Pinpoint the cell where the given text exists, returning its [x, y] midpoint coordinate. 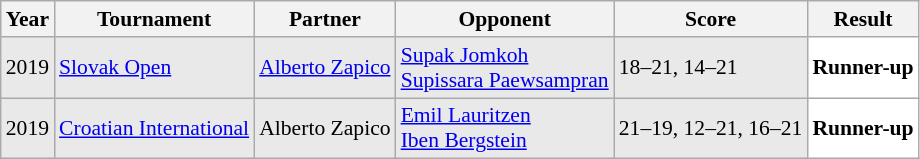
Year [28, 19]
Partner [324, 19]
Score [711, 19]
Slovak Open [154, 68]
Opponent [505, 19]
21–19, 12–21, 16–21 [711, 128]
Croatian International [154, 128]
Emil Lauritzen Iben Bergstein [505, 128]
18–21, 14–21 [711, 68]
Tournament [154, 19]
Supak Jomkoh Supissara Paewsampran [505, 68]
Result [862, 19]
